Search for the cell housing the specified text and yield its (x, y) center coordinate. 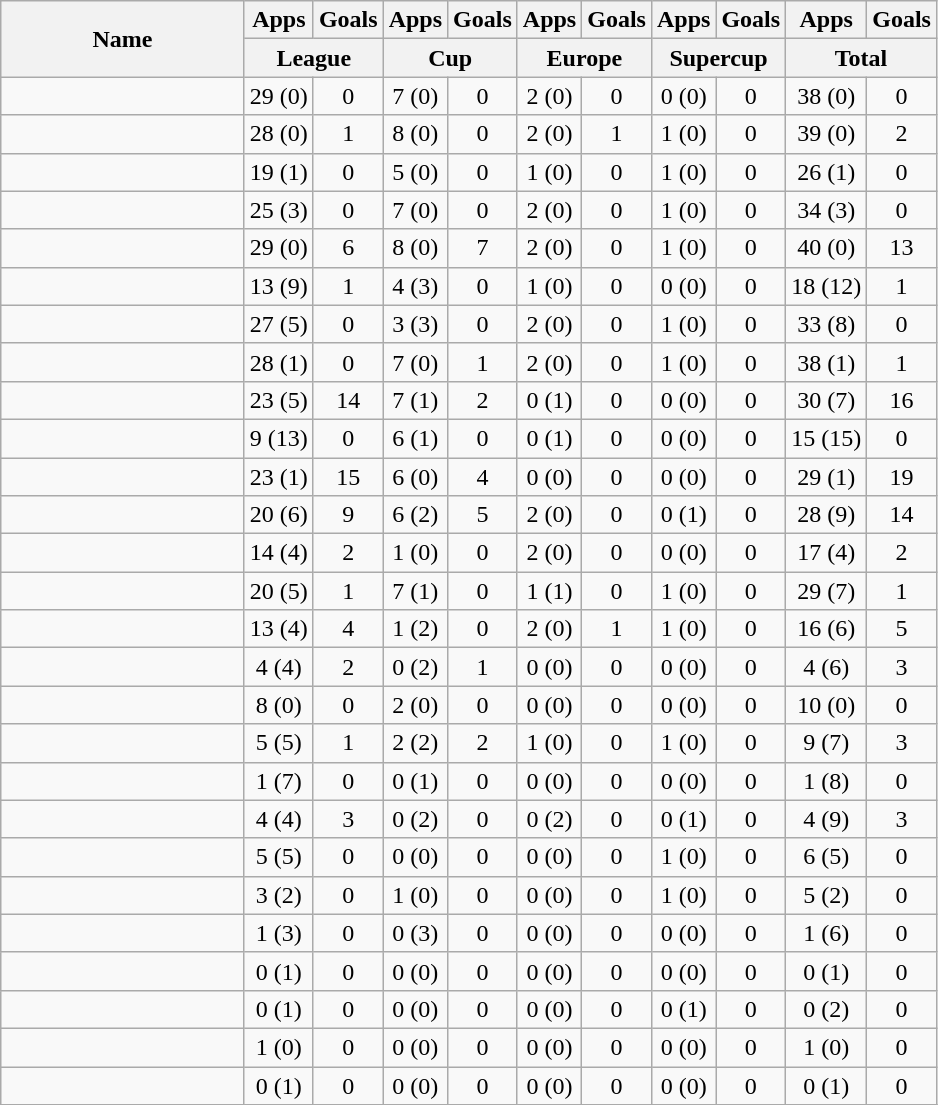
1 (7) (278, 781)
1 (1) (549, 591)
13 (9) (278, 286)
30 (7) (826, 400)
38 (1) (826, 362)
28 (0) (278, 134)
1 (6) (826, 933)
7 (483, 248)
10 (0) (826, 705)
6 (5) (826, 857)
9 (13) (278, 438)
0 (3) (415, 933)
4 (3) (415, 286)
20 (6) (278, 515)
Europe (584, 58)
25 (3) (278, 210)
20 (5) (278, 591)
Supercup (718, 58)
14 (4) (278, 553)
5 (2) (826, 895)
23 (5) (278, 400)
18 (12) (826, 286)
33 (8) (826, 324)
6 (2) (415, 515)
9 (7) (826, 743)
19 (1) (278, 172)
19 (902, 477)
League (314, 58)
4 (6) (826, 667)
34 (3) (826, 210)
6 (348, 248)
1 (8) (826, 781)
Total (862, 58)
17 (4) (826, 553)
1 (2) (415, 629)
29 (1) (826, 477)
13 (4) (278, 629)
Name (123, 39)
38 (0) (826, 96)
Cup (450, 58)
1 (3) (278, 933)
15 (15) (826, 438)
40 (0) (826, 248)
23 (1) (278, 477)
9 (348, 515)
5 (0) (415, 172)
2 (2) (415, 743)
13 (902, 248)
16 (6) (826, 629)
29 (7) (826, 591)
26 (1) (826, 172)
28 (9) (826, 515)
16 (902, 400)
27 (5) (278, 324)
3 (3) (415, 324)
6 (0) (415, 477)
39 (0) (826, 134)
3 (2) (278, 895)
4 (9) (826, 819)
15 (348, 477)
6 (1) (415, 438)
28 (1) (278, 362)
